Scan for the cell matching the given text and deliver its (X, Y) coordinate at center. 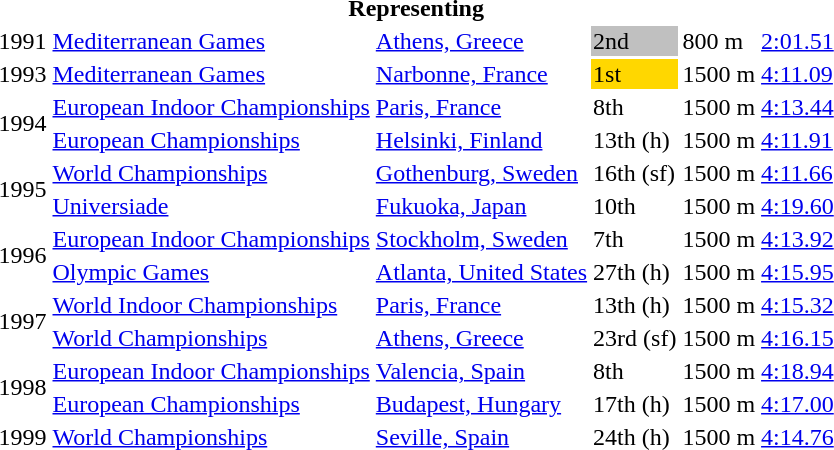
1st (635, 74)
27th (h) (635, 272)
Stockholm, Sweden (481, 239)
Atlanta, United States (481, 272)
800 m (719, 41)
23rd (sf) (635, 338)
Budapest, Hungary (481, 404)
10th (635, 206)
Narbonne, France (481, 74)
16th (sf) (635, 173)
2nd (635, 41)
Helsinki, Finland (481, 140)
17th (h) (635, 404)
Fukuoka, Japan (481, 206)
Olympic Games (211, 272)
Valencia, Spain (481, 371)
Universiade (211, 206)
7th (635, 239)
Gothenburg, Sweden (481, 173)
World Indoor Championships (211, 305)
